Scan for the cell matching the given text and deliver its [X, Y] coordinate at center. 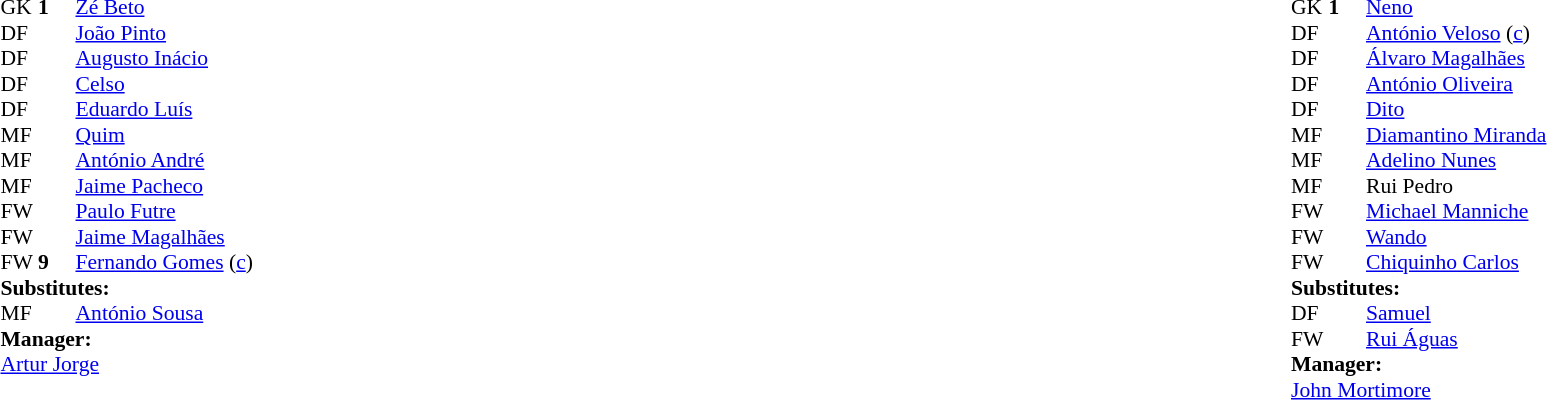
António Oliveira [1456, 84]
João Pinto [164, 33]
Michael Manniche [1456, 211]
Rui Pedro [1456, 186]
Adelino Nunes [1456, 161]
Jaime Magalhães [164, 237]
Álvaro Magalhães [1456, 59]
António Veloso (c) [1456, 33]
Rui Águas [1456, 339]
Dito [1456, 109]
Eduardo Luís [164, 109]
9 [57, 263]
Chiquinho Carlos [1456, 263]
Artur Jorge [126, 365]
Paulo Futre [164, 211]
Diamantino Miranda [1456, 135]
Quim [164, 135]
Samuel [1456, 313]
Wando [1456, 237]
António André [164, 161]
António Sousa [164, 313]
Augusto Inácio [164, 59]
Celso [164, 84]
Fernando Gomes (c) [164, 263]
Jaime Pacheco [164, 186]
